Pinpoint the cell where the given text exists, returning its [x, y] midpoint coordinate. 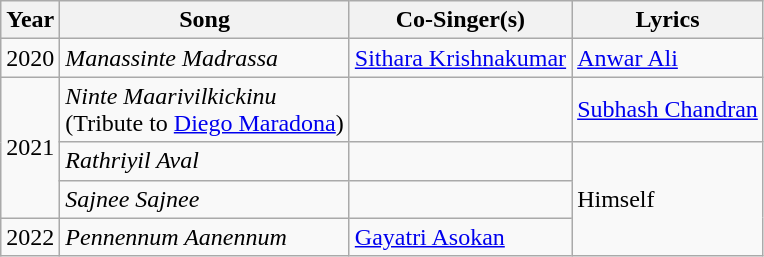
Co-Singer(s) [460, 20]
Pennennum Aanennum [204, 237]
Sithara Krishnakumar [460, 58]
2020 [30, 58]
Ninte Maarivilkickinu(Tribute to Diego Maradona) [204, 110]
Gayatri Asokan [460, 237]
Sajnee Sajnee [204, 199]
2021 [30, 148]
Song [204, 20]
Anwar Ali [668, 58]
Manassinte Madrassa [204, 58]
Subhash Chandran [668, 110]
Himself [668, 199]
2022 [30, 237]
Year [30, 20]
Lyrics [668, 20]
Rathriyil Aval [204, 161]
